Return (X, Y) of the center of cell containing provided text 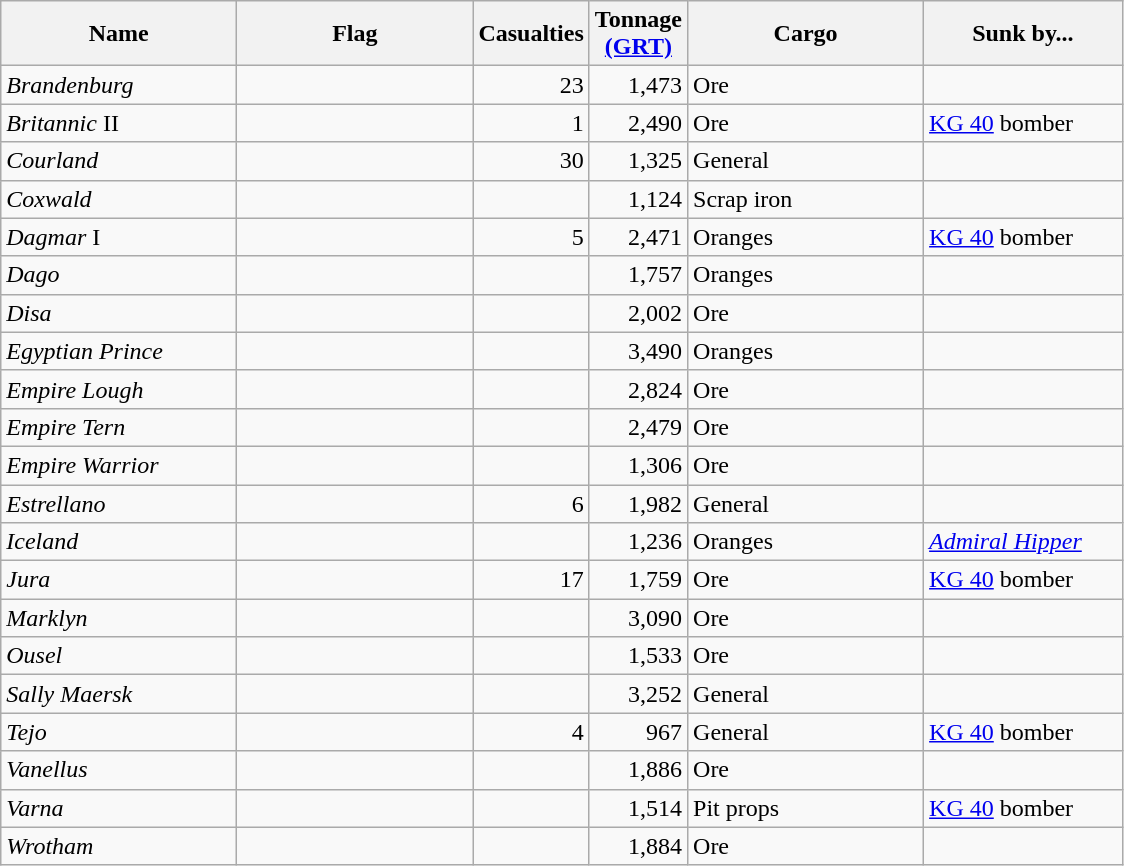
1,759 (638, 580)
Pit props (806, 808)
1,306 (638, 465)
Vanellus (119, 770)
2,824 (638, 389)
Empire Tern (119, 427)
Tonnage (GRT) (638, 34)
2,471 (638, 237)
1,982 (638, 503)
3,090 (638, 618)
5 (531, 237)
Egyptian Prince (119, 351)
Casualties (531, 34)
1,236 (638, 542)
Dago (119, 275)
Disa (119, 313)
1,514 (638, 808)
1,533 (638, 656)
30 (531, 161)
1 (531, 123)
3,252 (638, 694)
Dagmar I (119, 237)
Tejo (119, 732)
Sally Maersk (119, 694)
Iceland (119, 542)
967 (638, 732)
1,325 (638, 161)
Cargo (806, 34)
23 (531, 85)
Wrotham (119, 846)
1,757 (638, 275)
1,124 (638, 199)
Ousel (119, 656)
17 (531, 580)
Jura (119, 580)
Flag (355, 34)
Empire Warrior (119, 465)
Sunk by... (1024, 34)
Brandenburg (119, 85)
4 (531, 732)
2,490 (638, 123)
1,884 (638, 846)
2,002 (638, 313)
Britannic II (119, 123)
6 (531, 503)
1,473 (638, 85)
Admiral Hipper (1024, 542)
Empire Lough (119, 389)
Name (119, 34)
Varna (119, 808)
Scrap iron (806, 199)
Estrellano (119, 503)
2,479 (638, 427)
Coxwald (119, 199)
1,886 (638, 770)
Courland (119, 161)
Marklyn (119, 618)
3,490 (638, 351)
